Return the [x, y] coordinate for the center point of the cell that contains the specified text.  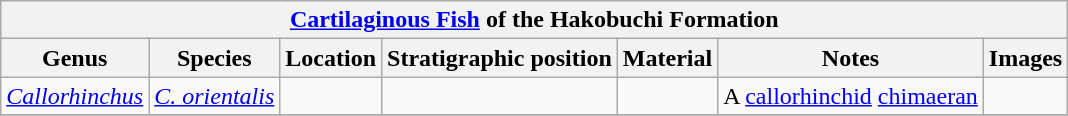
Stratigraphic position [500, 58]
Species [214, 58]
Material [667, 58]
Notes [851, 58]
Callorhinchus [75, 96]
Cartilaginous Fish of the Hakobuchi Formation [534, 20]
C. orientalis [214, 96]
Genus [75, 58]
A callorhinchid chimaeran [851, 96]
Location [331, 58]
Images [1025, 58]
